Search for the cell housing the specified text and yield its [X, Y] center coordinate. 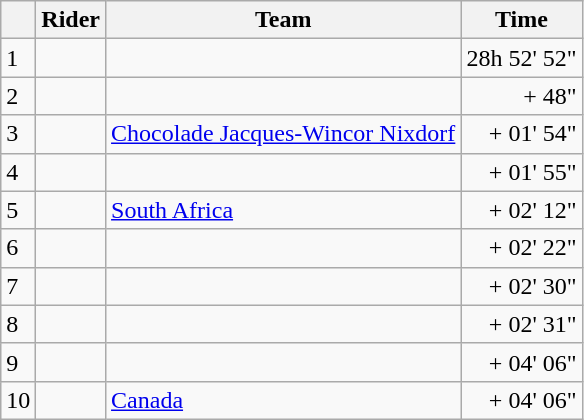
9 [18, 362]
8 [18, 324]
Chocolade Jacques-Wincor Nixdorf [284, 134]
+ 02' 12" [522, 210]
2 [18, 96]
+ 02' 22" [522, 248]
+ 48" [522, 96]
6 [18, 248]
28h 52' 52" [522, 58]
Canada [284, 400]
1 [18, 58]
+ 01' 54" [522, 134]
Rider [71, 20]
+ 01' 55" [522, 172]
South Africa [284, 210]
3 [18, 134]
7 [18, 286]
4 [18, 172]
5 [18, 210]
10 [18, 400]
+ 02' 31" [522, 324]
Time [522, 20]
+ 02' 30" [522, 286]
Team [284, 20]
